From the cell containing the given text, extract its center point as [X, Y] coordinate. 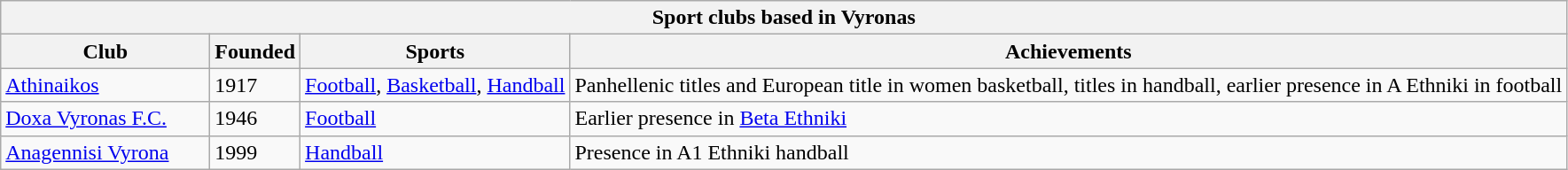
Anagennisi Vyrona [105, 152]
Founded [255, 51]
1946 [255, 119]
Presence in A1 Ethniki handball [1069, 152]
Athinaikos [105, 85]
Football, Basketball, Handball [435, 85]
Doxa Vyronas F.C. [105, 119]
Handball [435, 152]
1999 [255, 152]
Football [435, 119]
Panhellenic titles and European title in women basketball, titles in handball, earlier presence in A Ethniki in football [1069, 85]
Sport clubs based in Vyronas [784, 18]
Sports [435, 51]
Earlier presence in Beta Ethniki [1069, 119]
1917 [255, 85]
Club [105, 51]
Achievements [1069, 51]
